Scan for the cell matching the given text and deliver its [X, Y] coordinate at center. 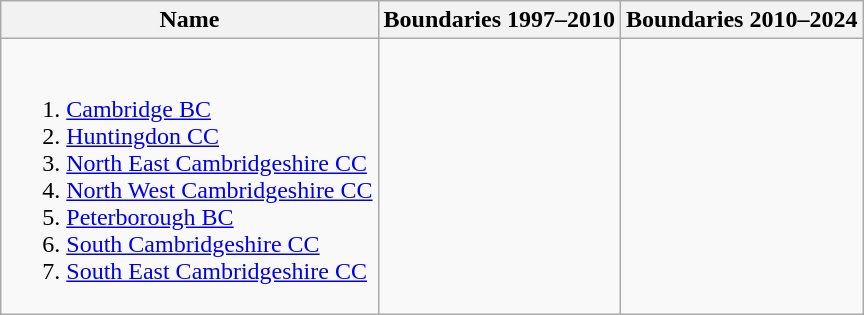
Cambridge BCHuntingdon CCNorth East Cambridgeshire CCNorth West Cambridgeshire CCPeterborough BCSouth Cambridgeshire CCSouth East Cambridgeshire CC [190, 176]
Name [190, 20]
Boundaries 1997–2010 [499, 20]
Boundaries 2010–2024 [742, 20]
